Identify which cell holds the provided text, then report its [X, Y] central coordinate. 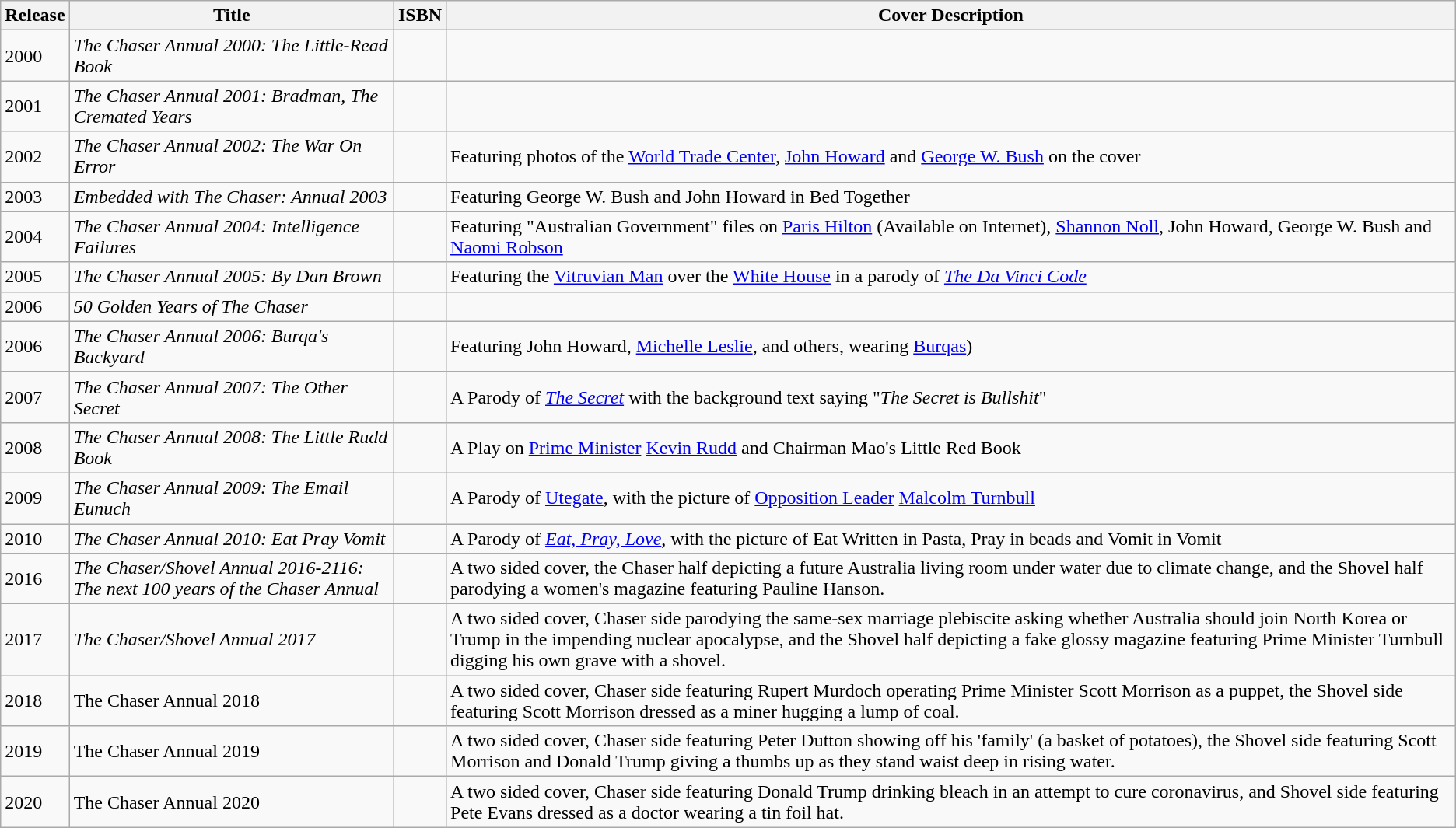
2004 [35, 236]
2002 [35, 157]
The Chaser Annual 2010: Eat Pray Vomit [232, 539]
Featuring "Australian Government" files on Paris Hilton (Available on Internet), Shannon Noll, John Howard, George W. Bush and Naomi Robson [951, 236]
Embedded with The Chaser: Annual 2003 [232, 197]
The Chaser Annual 2018 [232, 701]
The Chaser Annual 2001: Bradman, The Cremated Years [232, 106]
2005 [35, 277]
2020 [35, 802]
Featuring the Vitruvian Man over the White House in a parody of The Da Vinci Code [951, 277]
The Chaser Annual 2005: By Dan Brown [232, 277]
Title [232, 16]
2018 [35, 701]
A Play on Prime Minister Kevin Rudd and Chairman Mao's Little Red Book [951, 448]
A Parody of Utegate, with the picture of Opposition Leader Malcolm Turnbull [951, 498]
50 Golden Years of The Chaser [232, 306]
Cover Description [951, 16]
2007 [35, 397]
Featuring John Howard, Michelle Leslie, and others, wearing Burqas) [951, 347]
The Chaser Annual 2004: Intelligence Failures [232, 236]
Featuring George W. Bush and John Howard in Bed Together [951, 197]
2000 [35, 56]
2001 [35, 106]
The Chaser Annual 2000: The Little-Read Book [232, 56]
The Chaser Annual 2007: The Other Secret [232, 397]
The Chaser Annual 2002: The War On Error [232, 157]
Featuring photos of the World Trade Center, John Howard and George W. Bush on the cover [951, 157]
The Chaser Annual 2020 [232, 802]
ISBN [420, 16]
The Chaser Annual 2006: Burqa's Backyard [232, 347]
The Chaser Annual 2008: The Little Rudd Book [232, 448]
2003 [35, 197]
The Chaser Annual 2019 [232, 751]
2009 [35, 498]
A Parody of The Secret with the background text saying "The Secret is Bullshit" [951, 397]
The Chaser Annual 2009: The Email Eunuch [232, 498]
A Parody of Eat, Pray, Love, with the picture of Eat Written in Pasta, Pray in beads and Vomit in Vomit [951, 539]
2019 [35, 751]
The Chaser/Shovel Annual 2017 [232, 640]
2010 [35, 539]
2016 [35, 578]
Release [35, 16]
2008 [35, 448]
2017 [35, 640]
The Chaser/Shovel Annual 2016-2116: The next 100 years of the Chaser Annual [232, 578]
